Locate the cell with the specified text and output its [X, Y] center coordinate. 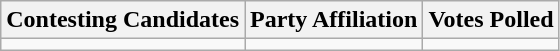
Votes Polled [491, 20]
Party Affiliation [334, 20]
Contesting Candidates [123, 20]
